Find where the given text appears and provide that cell's center as (X, Y) coordinate. 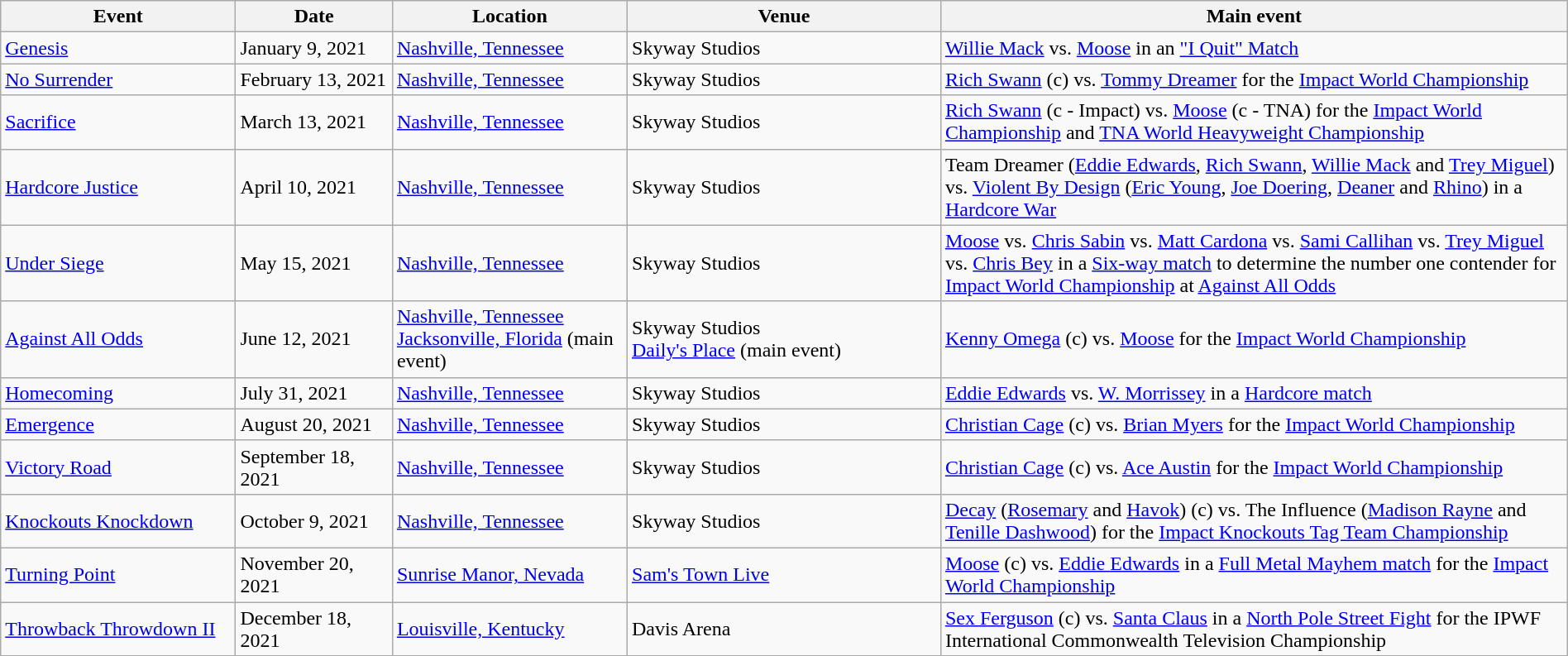
Turning Point (118, 574)
April 10, 2021 (314, 187)
Genesis (118, 48)
Kenny Omega (c) vs. Moose for the Impact World Championship (1254, 339)
Victory Road (118, 467)
Christian Cage (c) vs. Ace Austin for the Impact World Championship (1254, 467)
Against All Odds (118, 339)
May 15, 2021 (314, 263)
Sacrifice (118, 122)
October 9, 2021 (314, 521)
February 13, 2021 (314, 79)
Main event (1254, 17)
Louisville, Kentucky (509, 629)
Knockouts Knockdown (118, 521)
March 13, 2021 (314, 122)
June 12, 2021 (314, 339)
No Surrender (118, 79)
Location (509, 17)
December 18, 2021 (314, 629)
Hardcore Justice (118, 187)
Eddie Edwards vs. W. Morrissey in a Hardcore match (1254, 393)
Rich Swann (c - Impact) vs. Moose (c - TNA) for the Impact World Championship and TNA World Heavyweight Championship (1254, 122)
September 18, 2021 (314, 467)
Under Siege (118, 263)
Date (314, 17)
Nashville, TennesseeJacksonville, Florida (main event) (509, 339)
Emergence (118, 424)
Venue (784, 17)
Rich Swann (c) vs. Tommy Dreamer for the Impact World Championship (1254, 79)
Event (118, 17)
August 20, 2021 (314, 424)
Homecoming (118, 393)
November 20, 2021 (314, 574)
January 9, 2021 (314, 48)
Sunrise Manor, Nevada (509, 574)
Throwback Throwdown II (118, 629)
July 31, 2021 (314, 393)
Decay (Rosemary and Havok) (c) vs. The Influence (Madison Rayne and Tenille Dashwood) for the Impact Knockouts Tag Team Championship (1254, 521)
Willie Mack vs. Moose in an "I Quit" Match (1254, 48)
Sam's Town Live (784, 574)
Moose (c) vs. Eddie Edwards in a Full Metal Mayhem match for the Impact World Championship (1254, 574)
Christian Cage (c) vs. Brian Myers for the Impact World Championship (1254, 424)
Davis Arena (784, 629)
Sex Ferguson (c) vs. Santa Claus in a North Pole Street Fight for the IPWF International Commonwealth Television Championship (1254, 629)
Skyway StudiosDaily's Place (main event) (784, 339)
